Return the (X, Y) coordinate for the center point of the cell that contains the specified text.  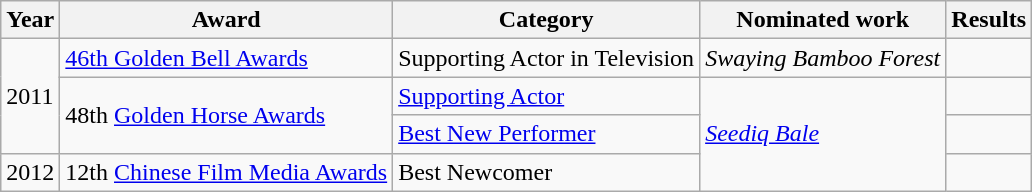
Category (546, 20)
2012 (30, 172)
Year (30, 20)
Seediq Bale (823, 134)
48th Golden Horse Awards (226, 115)
12th Chinese Film Media Awards (226, 172)
46th Golden Bell Awards (226, 58)
Swaying Bamboo Forest (823, 58)
Award (226, 20)
2011 (30, 96)
Supporting Actor (546, 96)
Nominated work (823, 20)
Results (989, 20)
Best Newcomer (546, 172)
Supporting Actor in Television (546, 58)
Best New Performer (546, 134)
